Search for the cell housing the specified text and yield its (x, y) center coordinate. 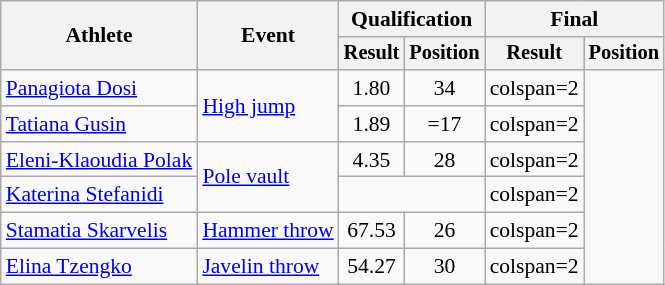
30 (444, 267)
Qualification (412, 19)
4.35 (372, 160)
Elina Tzengko (100, 267)
67.53 (372, 231)
Event (268, 36)
54.27 (372, 267)
Panagiota Dosi (100, 88)
=17 (444, 124)
1.89 (372, 124)
Final (574, 19)
Eleni-Klaoudia Polak (100, 160)
Pole vault (268, 178)
26 (444, 231)
1.80 (372, 88)
Hammer throw (268, 231)
Stamatia Skarvelis (100, 231)
Athlete (100, 36)
Katerina Stefanidi (100, 195)
Tatiana Gusin (100, 124)
High jump (268, 106)
34 (444, 88)
28 (444, 160)
Javelin throw (268, 267)
